For the text-containing cell, return its midpoint in (x, y) coordinate format. 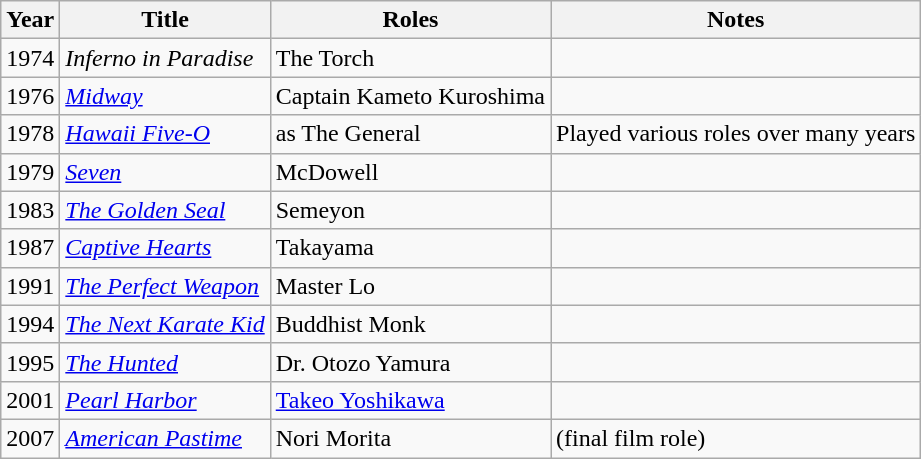
Nori Morita (410, 438)
Hawaii Five-O (165, 134)
1995 (30, 362)
The Torch (410, 58)
Played various roles over many years (736, 134)
The Next Karate Kid (165, 324)
American Pastime (165, 438)
Roles (410, 20)
The Hunted (165, 362)
1987 (30, 248)
Year (30, 20)
1991 (30, 286)
(final film role) (736, 438)
Seven (165, 172)
1978 (30, 134)
Title (165, 20)
2007 (30, 438)
Midway (165, 96)
McDowell (410, 172)
Inferno in Paradise (165, 58)
The Perfect Weapon (165, 286)
Notes (736, 20)
1994 (30, 324)
1983 (30, 210)
Master Lo (410, 286)
Captain Kameto Kuroshima (410, 96)
2001 (30, 400)
Captive Hearts (165, 248)
The Golden Seal (165, 210)
Takeo Yoshikawa (410, 400)
Takayama (410, 248)
1976 (30, 96)
Semeyon (410, 210)
Pearl Harbor (165, 400)
Buddhist Monk (410, 324)
1974 (30, 58)
Dr. Otozo Yamura (410, 362)
as The General (410, 134)
1979 (30, 172)
